Identify which cell holds the provided text, then report its [x, y] central coordinate. 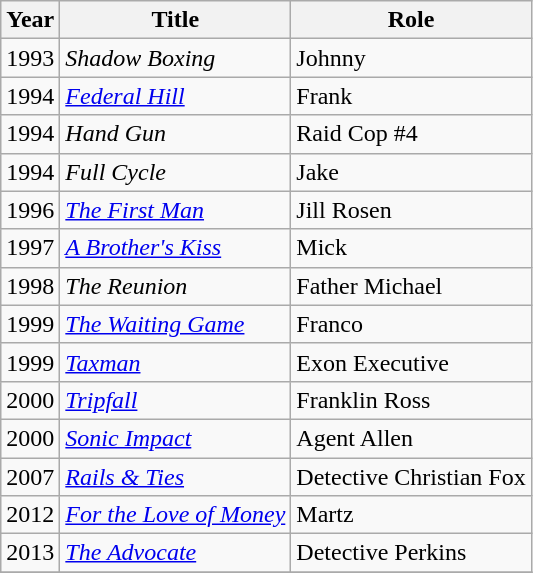
Franco [411, 324]
Detective Christian Fox [411, 477]
1993 [30, 58]
The Waiting Game [176, 324]
1996 [30, 210]
Detective Perkins [411, 553]
Johnny [411, 58]
Father Michael [411, 286]
Role [411, 20]
Tripfall [176, 400]
The Reunion [176, 286]
1997 [30, 248]
Martz [411, 515]
Title [176, 20]
Rails & Ties [176, 477]
Jake [411, 172]
Mick [411, 248]
Year [30, 20]
Hand Gun [176, 134]
2013 [30, 553]
Franklin Ross [411, 400]
Jill Rosen [411, 210]
Shadow Boxing [176, 58]
Full Cycle [176, 172]
Frank [411, 96]
Exon Executive [411, 362]
Federal Hill [176, 96]
2012 [30, 515]
Sonic Impact [176, 438]
The Advocate [176, 553]
Raid Cop #4 [411, 134]
2007 [30, 477]
Agent Allen [411, 438]
For the Love of Money [176, 515]
A Brother's Kiss [176, 248]
The First Man [176, 210]
Taxman [176, 362]
1998 [30, 286]
